Locate the cell with the specified text and output its [x, y] center coordinate. 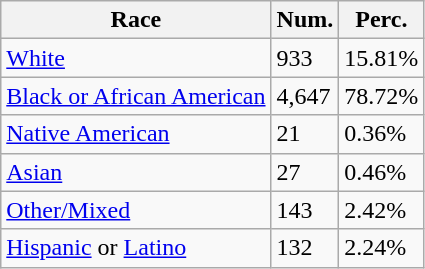
78.72% [382, 96]
4,647 [305, 96]
Hispanic or Latino [136, 248]
132 [305, 248]
933 [305, 58]
Native American [136, 134]
Asian [136, 172]
0.36% [382, 134]
0.46% [382, 172]
Perc. [382, 20]
27 [305, 172]
15.81% [382, 58]
2.42% [382, 210]
2.24% [382, 248]
Black or African American [136, 96]
21 [305, 134]
143 [305, 210]
Num. [305, 20]
Race [136, 20]
White [136, 58]
Other/Mixed [136, 210]
